Search for the cell housing the specified text and yield its [x, y] center coordinate. 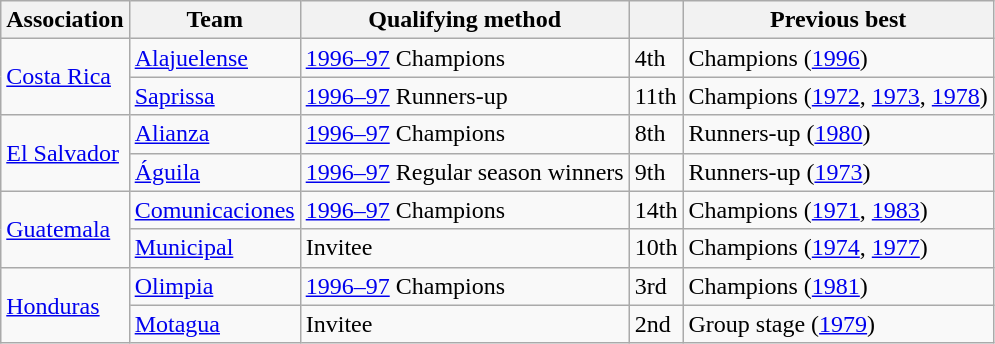
Honduras [65, 305]
Costa Rica [65, 77]
4th [656, 58]
Saprissa [214, 96]
2nd [656, 324]
Guatemala [65, 229]
Champions (1974, 1977) [838, 248]
Team [214, 20]
10th [656, 248]
8th [656, 134]
Municipal [214, 248]
11th [656, 96]
Olimpia [214, 286]
3rd [656, 286]
Runners-up (1973) [838, 172]
Alajuelense [214, 58]
Group stage (1979) [838, 324]
Champions (1996) [838, 58]
Champions (1981) [838, 286]
1996–97 Runners-up [464, 96]
Association [65, 20]
Champions (1971, 1983) [838, 210]
Águila [214, 172]
9th [656, 172]
Champions (1972, 1973, 1978) [838, 96]
14th [656, 210]
Comunicaciones [214, 210]
Qualifying method [464, 20]
El Salvador [65, 153]
Runners-up (1980) [838, 134]
Motagua [214, 324]
Alianza [214, 134]
1996–97 Regular season winners [464, 172]
Previous best [838, 20]
